Identify which cell holds the provided text, then report its [x, y] central coordinate. 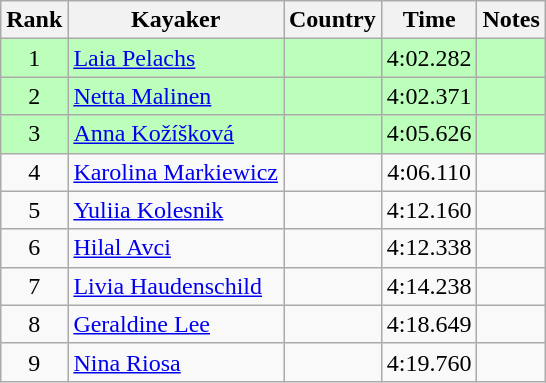
Geraldine Lee [176, 324]
4:12.338 [429, 248]
7 [34, 286]
Notes [511, 20]
8 [34, 324]
4:05.626 [429, 134]
4:02.282 [429, 58]
4:18.649 [429, 324]
Karolina Markiewicz [176, 172]
Netta Malinen [176, 96]
1 [34, 58]
4:14.238 [429, 286]
5 [34, 210]
Time [429, 20]
Hilal Avci [176, 248]
4:06.110 [429, 172]
3 [34, 134]
Livia Haudenschild [176, 286]
2 [34, 96]
Rank [34, 20]
Yuliia Kolesnik [176, 210]
4:19.760 [429, 362]
Country [333, 20]
4 [34, 172]
9 [34, 362]
4:12.160 [429, 210]
Laia Pelachs [176, 58]
Anna Kožíšková [176, 134]
4:02.371 [429, 96]
Nina Riosa [176, 362]
6 [34, 248]
Kayaker [176, 20]
